Output the [x, y] coordinate of the center of the cell containing the given text.  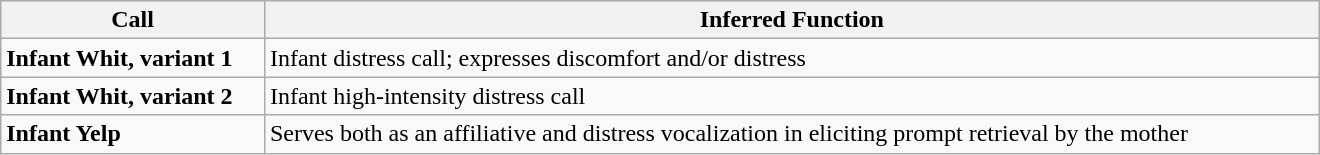
Infant high-intensity distress call [792, 96]
Infant distress call; expresses discomfort and/or distress [792, 58]
Inferred Function [792, 20]
Infant Whit, variant 2 [133, 96]
Infant Whit, variant 1 [133, 58]
Serves both as an affiliative and distress vocalization in eliciting prompt retrieval by the mother [792, 134]
Call [133, 20]
Infant Yelp [133, 134]
